Extract the (X, Y) coordinate from the center of the cell holding the provided text.  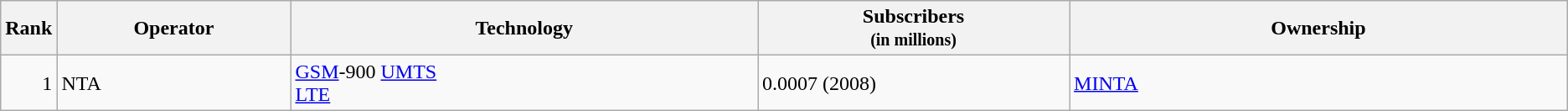
1 (28, 82)
Ownership (1318, 29)
NTA (174, 82)
Subscribers(in millions) (913, 29)
GSM-900 UMTSLTE (524, 82)
Technology (524, 29)
MINTA (1318, 82)
Operator (174, 29)
Rank (28, 29)
0.0007 (2008) (913, 82)
